Identify which cell holds the provided text, then report its [x, y] central coordinate. 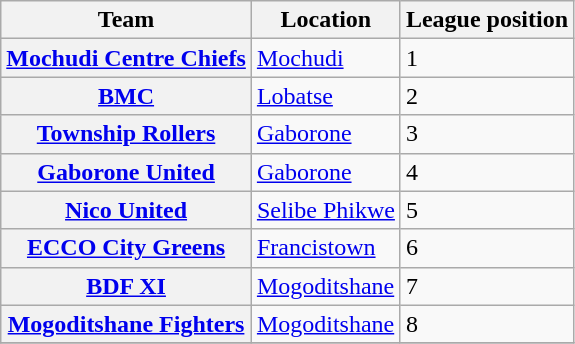
BMC [126, 96]
1 [486, 58]
5 [486, 210]
2 [486, 96]
Mochudi Centre Chiefs [126, 58]
Lobatse [326, 96]
6 [486, 248]
Mogoditshane Fighters [126, 324]
7 [486, 286]
ECCO City Greens [126, 248]
4 [486, 172]
BDF XI [126, 286]
Selibe Phikwe [326, 210]
Team [126, 20]
Location [326, 20]
Gaborone United [126, 172]
3 [486, 134]
Francistown [326, 248]
8 [486, 324]
League position [486, 20]
Township Rollers [126, 134]
Mochudi [326, 58]
Nico United [126, 210]
